Output the (x, y) coordinate of the center of the cell containing the given text.  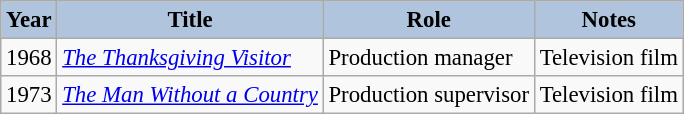
The Thanksgiving Visitor (190, 58)
Production manager (428, 58)
Title (190, 20)
1973 (29, 95)
Notes (608, 20)
Production supervisor (428, 95)
Role (428, 20)
The Man Without a Country (190, 95)
Year (29, 20)
1968 (29, 58)
